Find where the given text appears and provide that cell's center as [X, Y] coordinate. 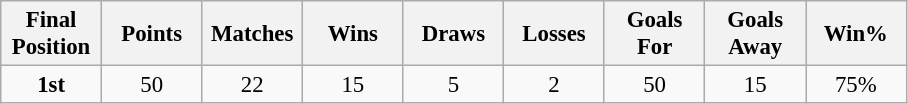
Matches [252, 34]
5 [454, 85]
Goals Away [756, 34]
Points [152, 34]
2 [554, 85]
Goals For [654, 34]
22 [252, 85]
Final Position [52, 34]
Wins [354, 34]
Win% [856, 34]
Losses [554, 34]
75% [856, 85]
1st [52, 85]
Draws [454, 34]
